Locate the cell with the specified text and output its [X, Y] center coordinate. 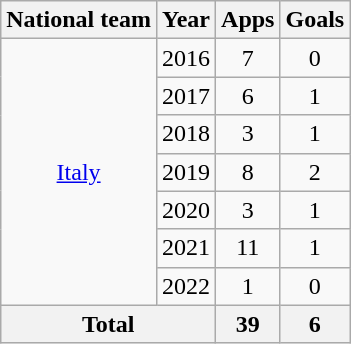
2022 [186, 286]
11 [248, 248]
2016 [186, 58]
National team [79, 20]
7 [248, 58]
8 [248, 172]
2021 [186, 248]
Goals [315, 20]
Apps [248, 20]
39 [248, 324]
2017 [186, 96]
Italy [79, 172]
2018 [186, 134]
2019 [186, 172]
Total [108, 324]
2020 [186, 210]
Year [186, 20]
2 [315, 172]
